Search for the cell housing the specified text and yield its [X, Y] center coordinate. 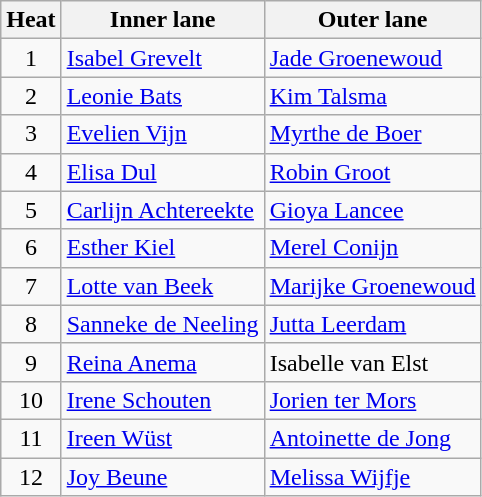
8 [31, 324]
10 [31, 400]
2 [31, 96]
Merel Conijn [372, 248]
5 [31, 210]
Sanneke de Neeling [162, 324]
Myrthe de Boer [372, 134]
Lotte van Beek [162, 286]
Robin Groot [372, 172]
Evelien Vijn [162, 134]
3 [31, 134]
Outer lane [372, 20]
Inner lane [162, 20]
Kim Talsma [372, 96]
Gioya Lancee [372, 210]
12 [31, 477]
Elisa Dul [162, 172]
Irene Schouten [162, 400]
Isabelle van Elst [372, 362]
Carlijn Achtereekte [162, 210]
6 [31, 248]
Isabel Grevelt [162, 58]
4 [31, 172]
Antoinette de Jong [372, 438]
Melissa Wijfje [372, 477]
Jade Groenewoud [372, 58]
Marijke Groenewoud [372, 286]
11 [31, 438]
Esther Kiel [162, 248]
Joy Beune [162, 477]
Heat [31, 20]
Leonie Bats [162, 96]
1 [31, 58]
9 [31, 362]
Reina Anema [162, 362]
Ireen Wüst [162, 438]
7 [31, 286]
Jorien ter Mors [372, 400]
Jutta Leerdam [372, 324]
